Pinpoint the cell where the given text exists, returning its [X, Y] midpoint coordinate. 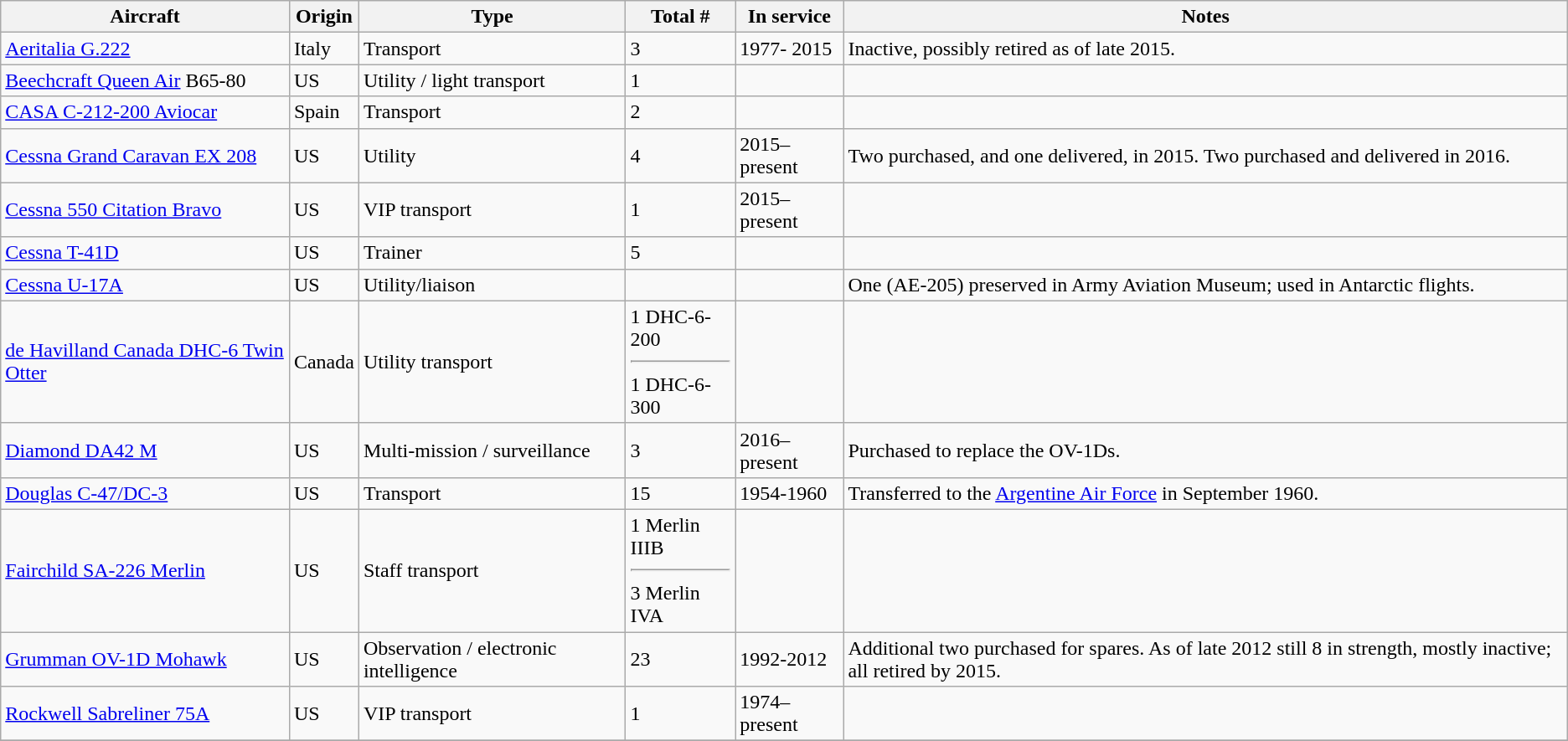
15 [680, 493]
Grumman OV-1D Mohawk [146, 658]
Utility [492, 156]
Origin [323, 17]
4 [680, 156]
Observation / electronic intelligence [492, 658]
Type [492, 17]
Aircraft [146, 17]
Cessna T-41D [146, 253]
Staff transport [492, 570]
Multi-mission / surveillance [492, 450]
1974–present [789, 713]
Two purchased, and one delivered, in 2015. Two purchased and delivered in 2016. [1205, 156]
2 [680, 112]
Additional two purchased for spares. As of late 2012 still 8 in strength, mostly inactive; all retired by 2015. [1205, 658]
Diamond DA42 M [146, 450]
Inactive, possibly retired as of late 2015. [1205, 49]
5 [680, 253]
1 Merlin IIIB 3 Merlin IVA [680, 570]
Beechcraft Queen Air B65-80 [146, 80]
Utility / light transport [492, 80]
Italy [323, 49]
Spain [323, 112]
Cessna 550 Citation Bravo [146, 209]
Trainer [492, 253]
One (AE-205) preserved in Army Aviation Museum; used in Antarctic flights. [1205, 285]
Cessna U-17A [146, 285]
1977- 2015 [789, 49]
CASA C-212-200 Aviocar [146, 112]
In service [789, 17]
Notes [1205, 17]
Utility transport [492, 362]
Cessna Grand Caravan EX 208 [146, 156]
1954-1960 [789, 493]
1 DHC-6-200 1 DHC-6-300 [680, 362]
Total # [680, 17]
1992-2012 [789, 658]
23 [680, 658]
Aeritalia G.222 [146, 49]
Douglas C-47/DC-3 [146, 493]
de Havilland Canada DHC-6 Twin Otter [146, 362]
Utility/liaison [492, 285]
2016–present [789, 450]
Fairchild SA-226 Merlin [146, 570]
Purchased to replace the OV-1Ds. [1205, 450]
Canada [323, 362]
Transferred to the Argentine Air Force in September 1960. [1205, 493]
Rockwell Sabreliner 75A [146, 713]
